Identify which cell holds the provided text, then report its (X, Y) central coordinate. 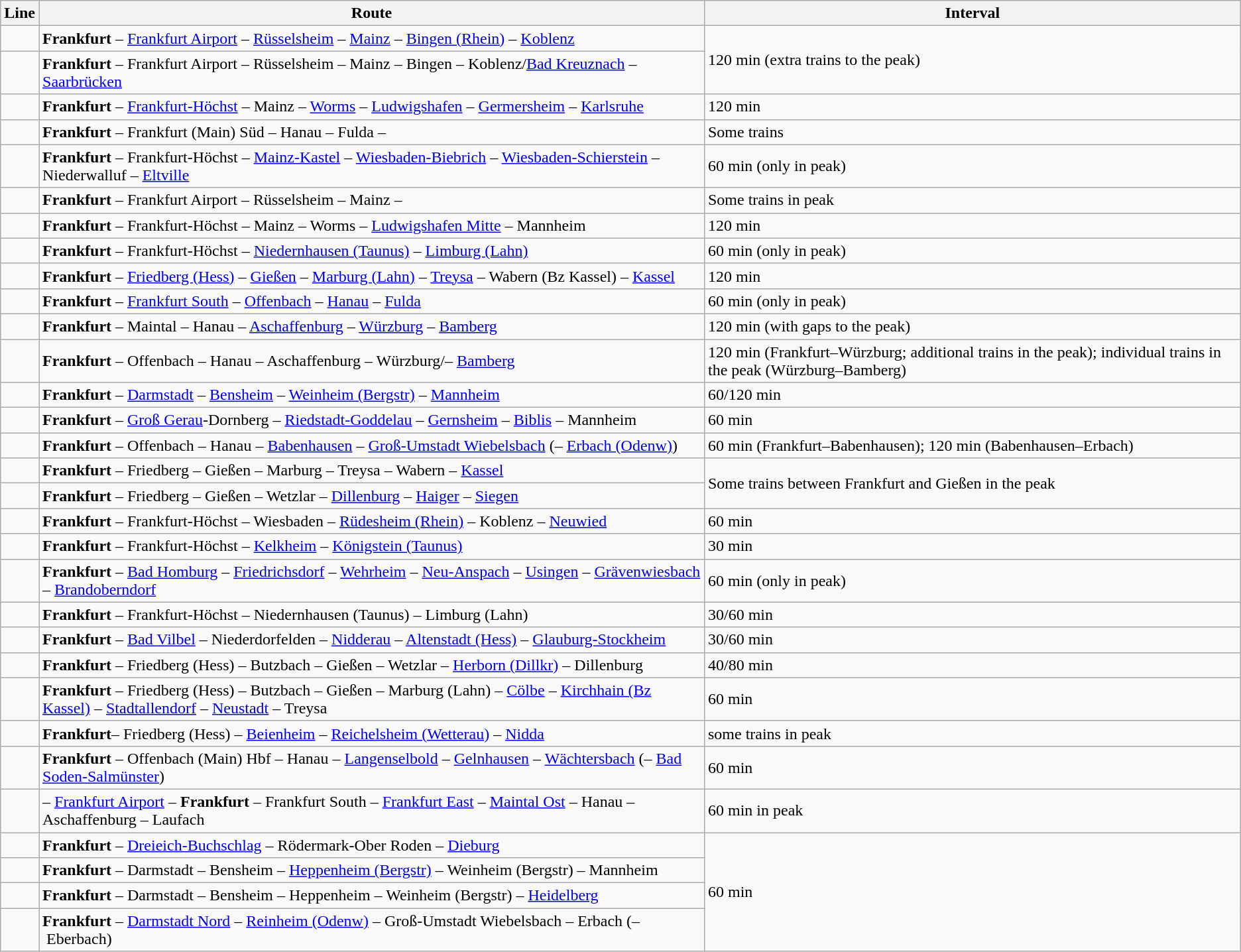
Interval (972, 13)
Frankfurt – Frankfurt-Höchst – Mainz – Worms – Ludwigshafen Mitte – Mannheim (371, 225)
Frankfurt – Frankfurt-Höchst – Mainz-Kastel – Wiesbaden-Biebrich – Wiesbaden-Schierstein – Niederwalluf – Eltville (371, 166)
some trains in peak (972, 733)
Frankfurt – Bad Vilbel – Niederdorfelden – Nidderau – Altenstadt (Hess) – Glauburg-Stockheim (371, 640)
Frankfurt – Darmstadt – Bensheim – Heppenheim – Weinheim (Bergstr) – Heidelberg (371, 896)
Frankfurt – Frankfurt (Main) Süd – Hanau – Fulda – (371, 132)
Frankfurt – Darmstadt – Bensheim – Heppenheim (Bergstr) – Weinheim (Bergstr) – Mannheim (371, 870)
Frankfurt – Offenbach – Hanau – Aschaffenburg – Würzburg/– Bamberg (371, 361)
Frankfurt – Darmstadt Nord – Reinheim (Odenw) – Groß-Umstadt Wiebelsbach – Erbach (– Eberbach) (371, 929)
Some trains in peak (972, 200)
Frankfurt – Friedberg (Hess) – Butzbach – Gießen – Wetzlar – Herborn (Dillkr) – Dillenburg (371, 665)
Frankfurt– Friedberg (Hess) – Beienheim – Reichelsheim (Wetterau) – Nidda (371, 733)
60 min (Frankfurt–Babenhausen); 120 min (Babenhausen–Erbach) (972, 446)
40/80 min (972, 665)
Line (20, 13)
Frankfurt – Friedberg – Gießen – Wetzlar – Dillenburg – Haiger – Siegen (371, 496)
Frankfurt – Frankfurt Airport – Rüsselsheim – Mainz – Bingen (Rhein) – Koblenz (371, 38)
120 min (Frankfurt–Würzburg; additional trains in the peak); individual trains in the peak (Würzburg–Bamberg) (972, 361)
Frankfurt – Frankfurt South – Offenbach – Hanau – Fulda (371, 301)
60 min in peak (972, 810)
Frankfurt – Bad Homburg – Friedrichsdorf – Wehrheim – Neu-Anspach – Usingen – Grävenwiesbach – Brandoberndorf (371, 581)
Frankfurt – Groß Gerau-Dornberg – Riedstadt-Goddelau – Gernsheim – Biblis – Mannheim (371, 420)
Frankfurt – Offenbach – Hanau – Babenhausen – Groß-Umstadt Wiebelsbach (– Erbach (Odenw)) (371, 446)
Route (371, 13)
Frankfurt – Offenbach (Main) Hbf – Hanau – Langenselbold – Gelnhausen – Wächtersbach (– Bad Soden-Salmünster) (371, 768)
– Frankfurt Airport – Frankfurt – Frankfurt South – Frankfurt East – Maintal Ost – Hanau – Aschaffenburg – Laufach (371, 810)
Frankfurt – Frankfurt-Höchst – Kelkheim – Königstein (Taunus) (371, 546)
120 min (with gaps to the peak) (972, 326)
Frankfurt – Friedberg (Hess) – Butzbach – Gießen – Marburg (Lahn) – Cölbe – Kirchhain (Bz Kassel) – Stadtallendorf – Neustadt – Treysa (371, 699)
60/120 min (972, 395)
30 min (972, 546)
Frankfurt – Dreieich-Buchschlag – Rödermark-Ober Roden – Dieburg (371, 845)
Frankfurt – Frankfurt-Höchst – Mainz – Worms – Ludwigshafen – Germersheim – Karlsruhe (371, 107)
Frankfurt – Darmstadt – Bensheim – Weinheim (Bergstr) – Mannheim (371, 395)
Frankfurt – Frankfurt-Höchst – Wiesbaden – Rüdesheim (Rhein) – Koblenz – Neuwied (371, 521)
Some trains between Frankfurt and Gießen in the peak (972, 483)
120 min (extra trains to the peak) (972, 60)
Some trains (972, 132)
Frankfurt – Friedberg (Hess) – Gießen – Marburg (Lahn) – Treysa – Wabern (Bz Kassel) – Kassel (371, 276)
Frankfurt – Frankfurt Airport – Rüsselsheim – Mainz – Bingen – Koblenz/Bad Kreuznach – Saarbrücken (371, 73)
Frankfurt – Maintal – Hanau – Aschaffenburg – Würzburg – Bamberg (371, 326)
Frankfurt – Frankfurt Airport – Rüsselsheim – Mainz – (371, 200)
Frankfurt – Friedberg – Gießen – Marburg – Treysa – Wabern – Kassel (371, 471)
